For the text-containing cell, return its midpoint in (X, Y) coordinate format. 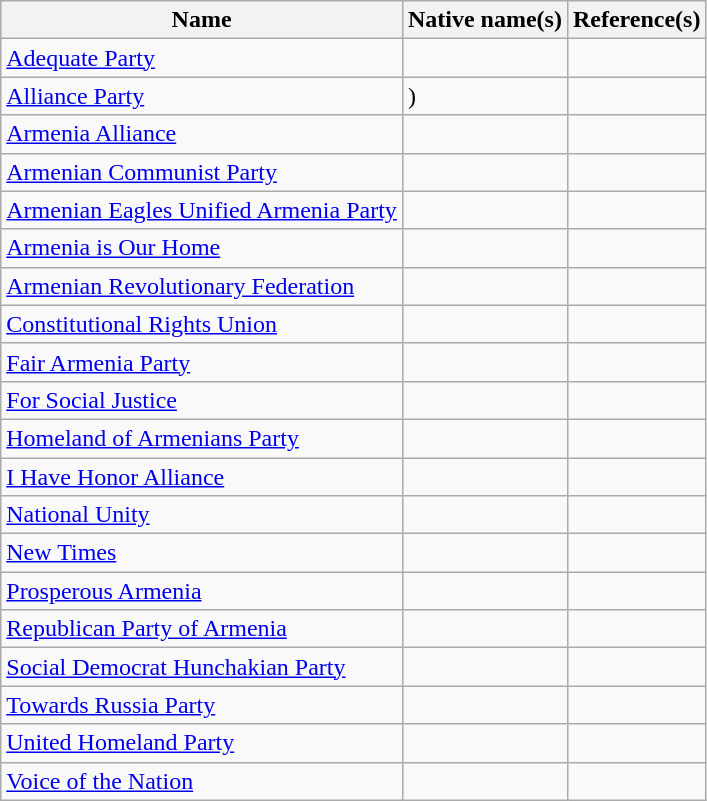
Adequate Party (202, 58)
For Social Justice (202, 400)
National Unity (202, 515)
Fair Armenia Party (202, 362)
New Times (202, 553)
I Have Honor Alliance (202, 477)
Reference(s) (636, 20)
Native name(s) (484, 20)
United Homeland Party (202, 743)
Name (202, 20)
Homeland of Armenians Party (202, 438)
Constitutional Rights Union (202, 324)
Towards Russia Party (202, 705)
Armenian Revolutionary Federation (202, 286)
Armenian Communist Party (202, 172)
Armenian Eagles Unified Armenia Party (202, 210)
Voice of the Nation (202, 781)
Republican Party of Armenia (202, 629)
Social Democrat Hunchakian Party (202, 667)
) (484, 96)
Prosperous Armenia (202, 591)
Armenia is Our Home (202, 248)
Armenia Alliance (202, 134)
Alliance Party (202, 96)
